Extract the (x, y) coordinate from the center of the cell holding the provided text.  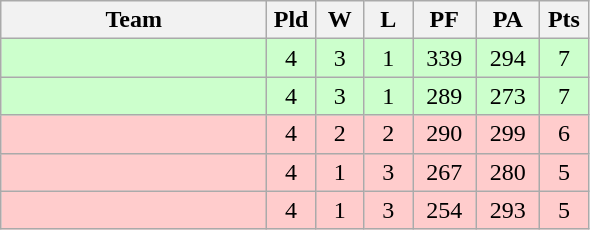
6 (564, 134)
Team (134, 20)
254 (444, 210)
339 (444, 58)
289 (444, 96)
Pld (292, 20)
280 (508, 172)
293 (508, 210)
PF (444, 20)
Pts (564, 20)
273 (508, 96)
PA (508, 20)
267 (444, 172)
W (340, 20)
299 (508, 134)
L (388, 20)
294 (508, 58)
290 (444, 134)
